From the cell containing the given text, extract its center point as [x, y] coordinate. 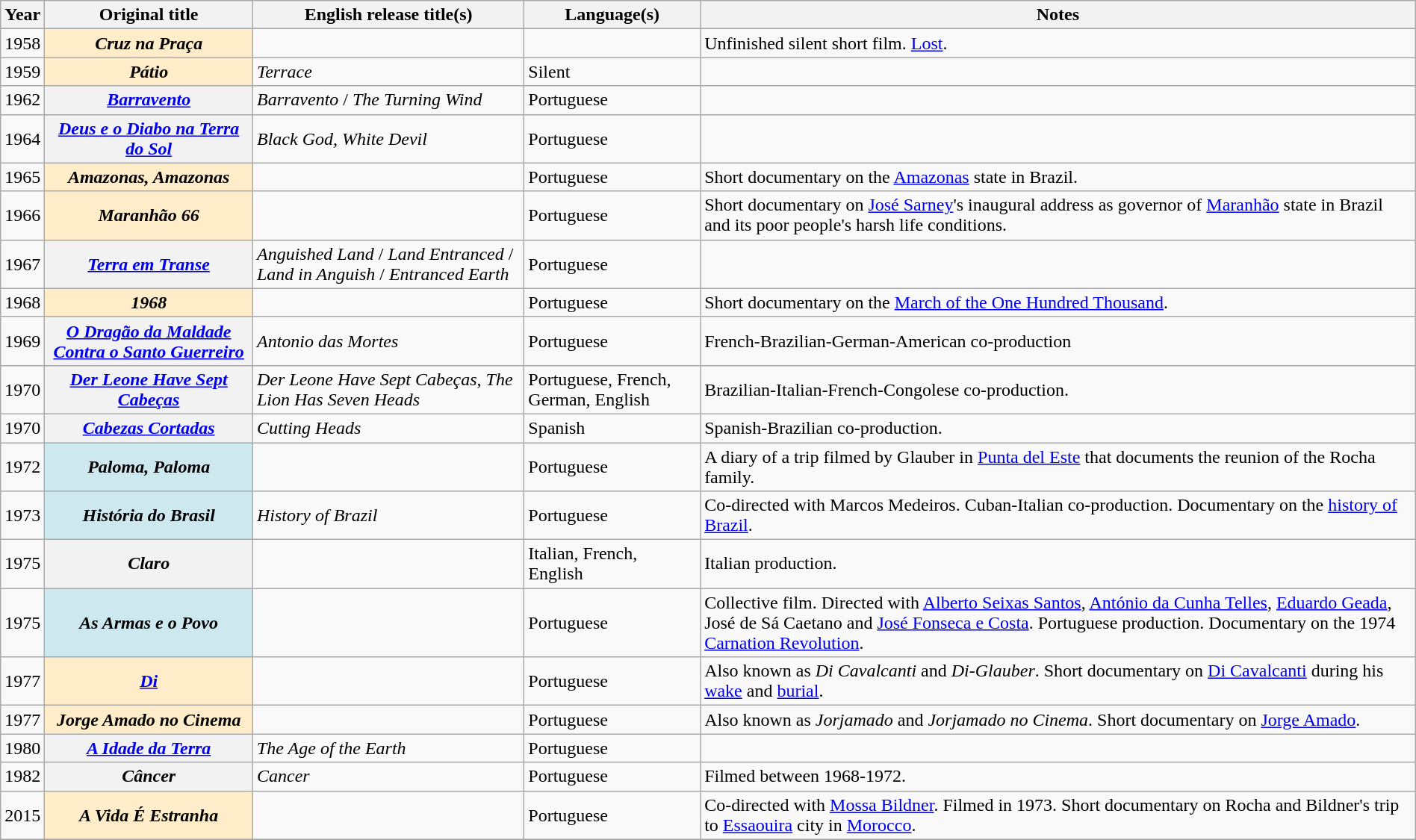
Short documentary on the March of the One Hundred Thousand. [1058, 302]
Jorge Amado no Cinema [149, 720]
Year [22, 15]
Terra em Transe [149, 264]
Also known as Di Cavalcanti and Di-Glauber. Short documentary on Di Cavalcanti during his wake and burial. [1058, 681]
O Dragão da Maldade Contra o Santo Guerreiro [149, 340]
Italian, French, English [612, 564]
Cruz na Praça [149, 43]
Portuguese, French, German, English [612, 390]
Cutting Heads [388, 428]
Di [149, 681]
Original title [149, 15]
Maranhão 66 [149, 215]
A Idade da Terra [149, 748]
Silent [612, 72]
Câncer [149, 777]
1972 [22, 466]
1969 [22, 340]
Deus e o Diabo na Terra do Sol [149, 139]
Short documentary on the Amazonas state in Brazil. [1058, 177]
Der Leone Have Sept Cabeças, The Lion Has Seven Heads [388, 390]
A diary of a trip filmed by Glauber in Punta del Este that documents the reunion of the Rocha family. [1058, 466]
Spanish-Brazilian co-production. [1058, 428]
English release title(s) [388, 15]
Brazilian-Italian-French-Congolese co-production. [1058, 390]
1962 [22, 100]
History of Brazil [388, 515]
Der Leone Have Sept Cabeças [149, 390]
Cancer [388, 777]
1965 [22, 177]
Cabezas Cortadas [149, 428]
1967 [22, 264]
A Vida É Estranha [149, 815]
1966 [22, 215]
French-Brazilian-German-American co-production [1058, 340]
1973 [22, 515]
1980 [22, 748]
The Age of the Earth [388, 748]
1958 [22, 43]
1959 [22, 72]
Paloma, Paloma [149, 466]
Black God, White Devil [388, 139]
Amazonas, Amazonas [149, 177]
Claro [149, 564]
1982 [22, 777]
As Armas e o Povo [149, 623]
Barravento / The Turning Wind [388, 100]
1964 [22, 139]
2015 [22, 815]
Also known as Jorjamado and Jorjamado no Cinema. Short documentary on Jorge Amado. [1058, 720]
Pátio [149, 72]
Terrace [388, 72]
Antonio das Mortes [388, 340]
Language(s) [612, 15]
Barravento [149, 100]
Notes [1058, 15]
Unfinished silent short film. Lost. [1058, 43]
História do Brasil [149, 515]
Italian production. [1058, 564]
Co-directed with Marcos Medeiros. Cuban-Italian co-production. Documentary on the history of Brazil. [1058, 515]
Filmed between 1968-1972. [1058, 777]
Spanish [612, 428]
Anguished Land / Land Entranced / Land in Anguish / Entranced Earth [388, 264]
Co-directed with Mossa Bildner. Filmed in 1973. Short documentary on Rocha and Bildner's trip to Essaouira city in Morocco. [1058, 815]
Short documentary on José Sarney's inaugural address as governor of Maranhão state in Brazil and its poor people's harsh life conditions. [1058, 215]
